Find where the given text appears and provide that cell's center as [X, Y] coordinate. 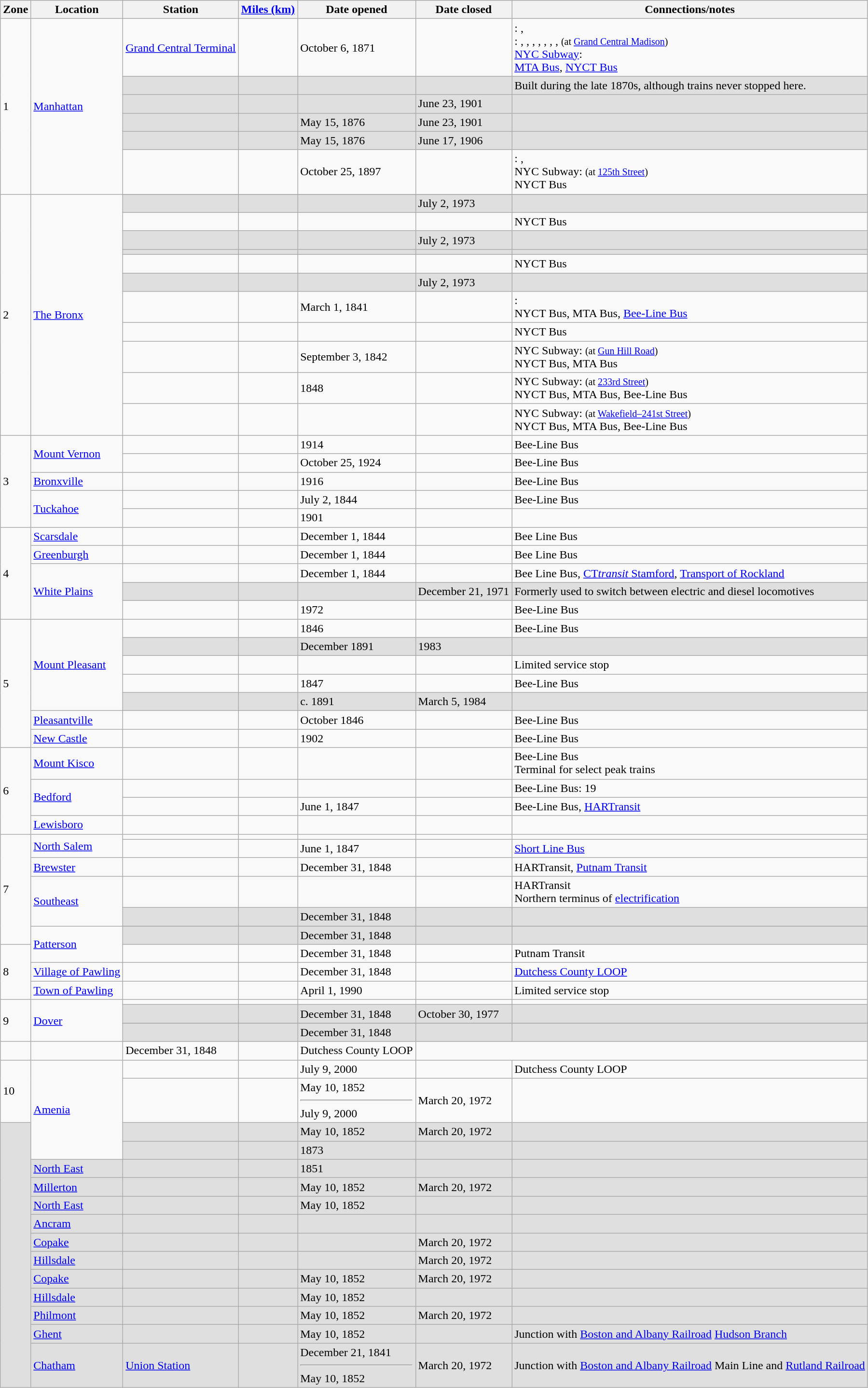
July 9, 2000 [357, 1069]
NYC Subway: (at Gun Hill Road) NYCT Bus, MTA Bus [690, 357]
Bee-Line Bus, HARTransit [690, 806]
Patterson [77, 944]
Ghent [77, 1334]
3 [15, 481]
Amenia [77, 1110]
Date closed [464, 10]
9 [15, 1020]
Junction with Boston and Albany Railroad Hudson Branch [690, 1334]
HARTransit, Putnam Transit [690, 867]
December 21, 1841May 10, 1852 [357, 1365]
Philmont [77, 1316]
Ancram [77, 1223]
Date opened [357, 10]
Formerly used to switch between electric and diesel locomotives [690, 591]
Putnam Transit [690, 954]
NYC Subway: (at 233rd Street) NYCT Bus, MTA Bus, Bee-Line Bus [690, 388]
1848 [357, 388]
December 1891 [357, 647]
October 30, 1977 [464, 1014]
: NYCT Bus, MTA Bus, Bee-Line Bus [690, 307]
October 25, 1924 [357, 463]
1 [15, 106]
Location [77, 10]
: , : , , , , , , , (at Grand Central Madison) NYC Subway: MTA Bus, NYCT Bus [690, 47]
Brewster [77, 867]
Zone [15, 10]
1902 [357, 738]
Bedford [77, 797]
Station [181, 10]
Dover [77, 1020]
Built during the late 1870s, although trains never stopped here. [690, 85]
Junction with Boston and Albany Railroad Main Line and Rutland Railroad [690, 1365]
2 [15, 315]
1873 [357, 1150]
1851 [357, 1168]
1916 [357, 481]
Miles (km) [268, 10]
Union Station [181, 1365]
10 [15, 1091]
Short Line Bus [690, 848]
The Bronx [77, 315]
Southeast [77, 901]
1847 [357, 683]
Manhattan [77, 106]
: , NYC Subway: (at 125th Street) NYCT Bus [690, 172]
1983 [464, 647]
October 1846 [357, 720]
White Plains [77, 591]
Village of Pawling [77, 972]
July 2, 1844 [357, 500]
Mount Vernon [77, 454]
New Castle [77, 738]
1972 [357, 610]
April 1, 1990 [357, 990]
North Salem [77, 846]
HARTransitNorthern terminus of electrification [690, 892]
Mount Pleasant [77, 665]
September 3, 1842 [357, 357]
Tuckahoe [77, 509]
December 21, 1971 [464, 591]
October 6, 1871 [357, 47]
March 5, 1984 [464, 702]
8 [15, 972]
Millerton [77, 1187]
Connections/notes [690, 10]
Chatham [77, 1365]
1846 [357, 628]
Lewisboro [77, 825]
4 [15, 573]
c. 1891 [357, 702]
June 17, 1906 [464, 140]
Grand Central Terminal [181, 47]
NYC Subway: (at Wakefield–241st Street) NYCT Bus, MTA Bus, Bee-Line Bus [690, 420]
7 [15, 889]
Greenburgh [77, 555]
Bee Line Bus, CTtransit Stamford, Transport of Rockland [690, 573]
Pleasantville [77, 720]
March 1, 1841 [357, 307]
May 10, 1852July 9, 2000 [357, 1100]
Mount Kisco [77, 763]
Bronxville [77, 481]
Town of Pawling [77, 990]
5 [15, 683]
Bee-Line Bus: 19 [690, 788]
6 [15, 791]
1914 [357, 444]
October 25, 1897 [357, 172]
Scarsdale [77, 536]
Bee-Line BusTerminal for select peak trains [690, 763]
1901 [357, 518]
